Scan for the cell matching the given text and deliver its (X, Y) coordinate at center. 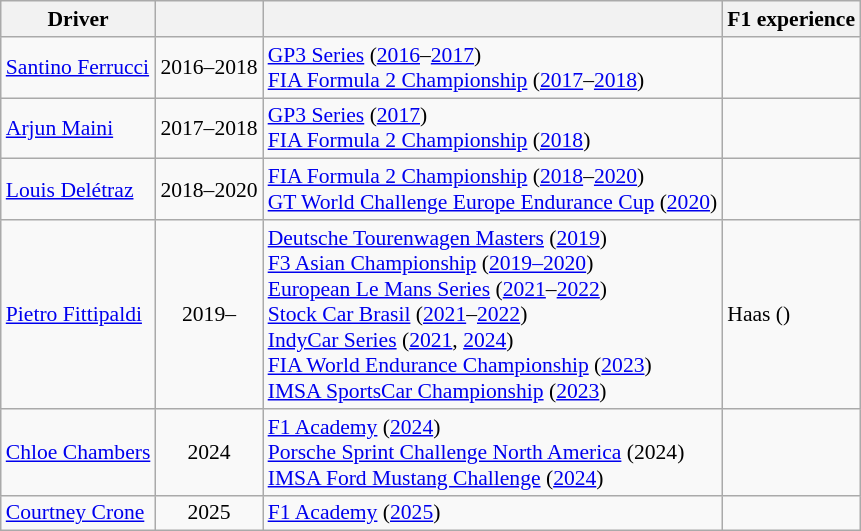
Louis Delétraz (78, 190)
Pietro Fittipaldi (78, 314)
Courtney Crone (78, 513)
FIA Formula 2 Championship (2018–2020)GT World Challenge Europe Endurance Cup (2020) (493, 190)
F1 Academy (2024)Porsche Sprint Challenge North America (2024)IMSA Ford Mustang Challenge (2024) (493, 452)
2017–2018 (208, 128)
GP3 Series (2017)FIA Formula 2 Championship (2018) (493, 128)
Santino Ferrucci (78, 68)
Haas () (791, 314)
2019– (208, 314)
2016–2018 (208, 68)
GP3 Series (2016–2017)FIA Formula 2 Championship (2017–2018) (493, 68)
Driver (78, 19)
Chloe Chambers (78, 452)
F1 experience (791, 19)
Arjun Maini (78, 128)
2025 (208, 513)
F1 Academy (2025) (493, 513)
2024 (208, 452)
2018–2020 (208, 190)
